Find where the given text appears and provide that cell's center as [X, Y] coordinate. 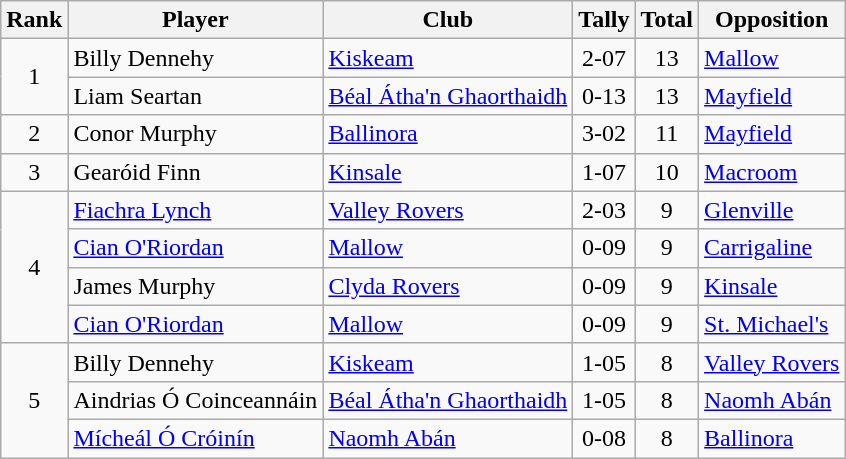
Liam Seartan [196, 96]
James Murphy [196, 286]
2-03 [604, 210]
Mícheál Ó Cróinín [196, 438]
Conor Murphy [196, 134]
Tally [604, 20]
Clyda Rovers [448, 286]
0-13 [604, 96]
1-07 [604, 172]
Player [196, 20]
Total [667, 20]
Gearóid Finn [196, 172]
St. Michael's [772, 324]
Rank [34, 20]
2-07 [604, 58]
Opposition [772, 20]
2 [34, 134]
4 [34, 267]
0-08 [604, 438]
Macroom [772, 172]
10 [667, 172]
1 [34, 77]
Aindrias Ó Coinceannáin [196, 400]
Fiachra Lynch [196, 210]
Carrigaline [772, 248]
Glenville [772, 210]
11 [667, 134]
3-02 [604, 134]
5 [34, 400]
Club [448, 20]
3 [34, 172]
